Pinpoint the cell where the given text exists, returning its (X, Y) midpoint coordinate. 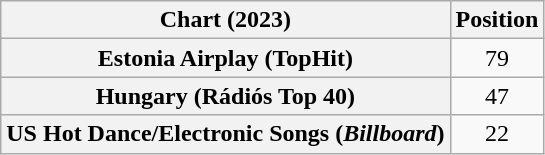
Position (497, 20)
Hungary (Rádiós Top 40) (226, 96)
79 (497, 58)
47 (497, 96)
Chart (2023) (226, 20)
22 (497, 134)
Estonia Airplay (TopHit) (226, 58)
US Hot Dance/Electronic Songs (Billboard) (226, 134)
